Capture the cell that displays the provided text and extract its (X, Y) central coordinate. 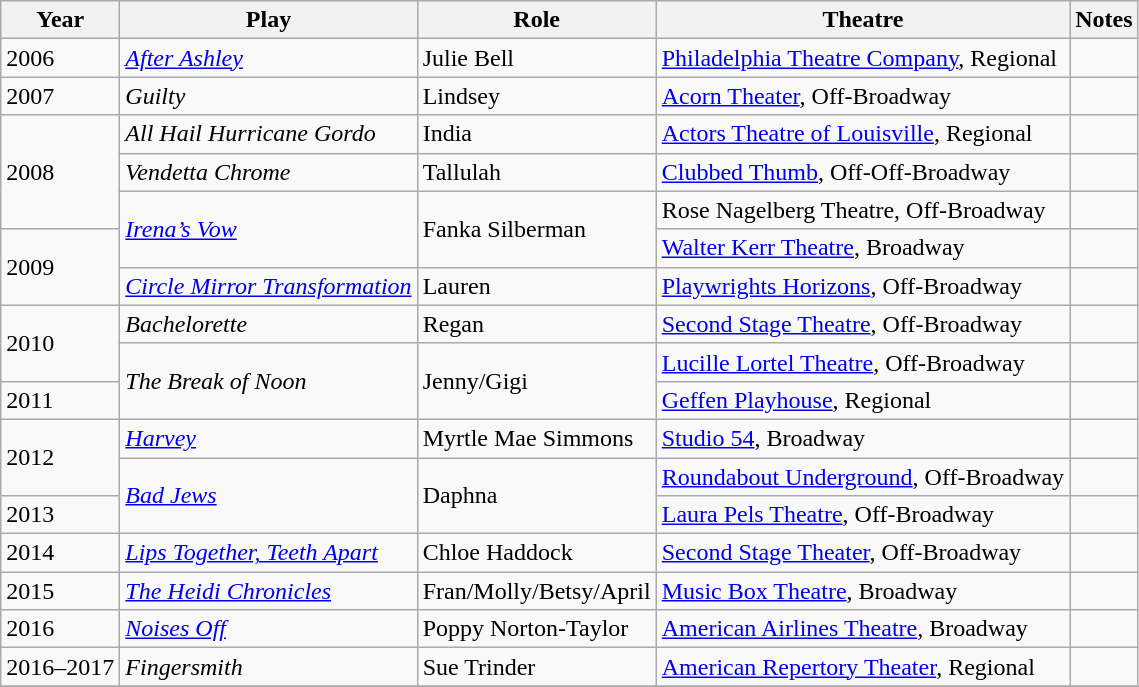
Noises Off (268, 629)
Chloe Haddock (536, 553)
American Airlines Theatre, Broadway (862, 629)
Role (536, 20)
Rose Nagelberg Theatre, Off-Broadway (862, 210)
Second Stage Theater, Off-Broadway (862, 553)
The Heidi Chronicles (268, 591)
Bachelorette (268, 324)
2009 (60, 267)
2007 (60, 96)
Fingersmith (268, 667)
Bad Jews (268, 496)
Acorn Theater, Off-Broadway (862, 96)
Poppy Norton-Taylor (536, 629)
Lauren (536, 286)
Play (268, 20)
Walter Kerr Theatre, Broadway (862, 248)
2013 (60, 515)
India (536, 134)
Philadelphia Theatre Company, Regional (862, 58)
Studio 54, Broadway (862, 438)
Lindsey (536, 96)
Roundabout Underground, Off-Broadway (862, 477)
Fanka Silberman (536, 229)
Regan (536, 324)
2011 (60, 400)
Sue Trinder (536, 667)
Daphna (536, 496)
2006 (60, 58)
2016–2017 (60, 667)
All Hail Hurricane Gordo (268, 134)
Clubbed Thumb, Off-Off-Broadway (862, 172)
Notes (1104, 20)
Fran/Molly/Betsy/April (536, 591)
Playwrights Horizons, Off-Broadway (862, 286)
Myrtle Mae Simmons (536, 438)
Theatre (862, 20)
Vendetta Chrome (268, 172)
Geffen Playhouse, Regional (862, 400)
Harvey (268, 438)
Second Stage Theatre, Off-Broadway (862, 324)
Year (60, 20)
2016 (60, 629)
Laura Pels Theatre, Off-Broadway (862, 515)
Lips Together, Teeth Apart (268, 553)
Circle Mirror Transformation (268, 286)
2012 (60, 457)
2010 (60, 343)
American Repertory Theater, Regional (862, 667)
Lucille Lortel Theatre, Off-Broadway (862, 362)
Tallulah (536, 172)
Actors Theatre of Louisville, Regional (862, 134)
2014 (60, 553)
2008 (60, 172)
Irena’s Vow (268, 229)
Guilty (268, 96)
After Ashley (268, 58)
Julie Bell (536, 58)
The Break of Noon (268, 381)
2015 (60, 591)
Music Box Theatre, Broadway (862, 591)
Jenny/Gigi (536, 381)
